Locate the cell with the specified text and output its (x, y) center coordinate. 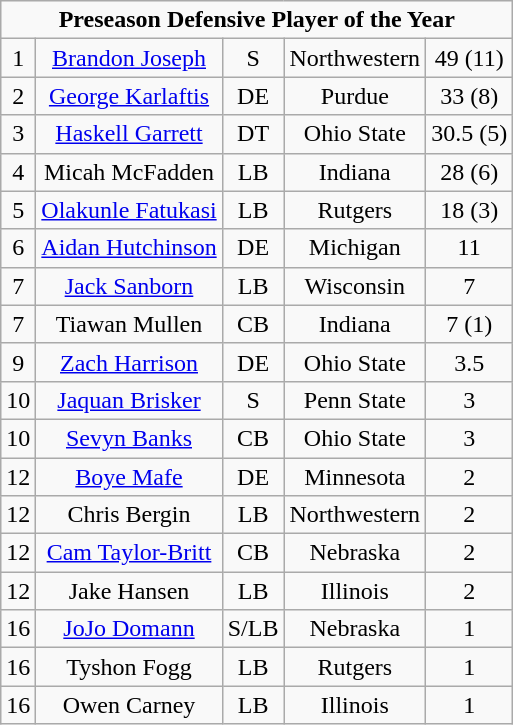
Tiawan Mullen (129, 324)
Brandon Joseph (129, 58)
George Karlaftis (129, 96)
Wisconsin (355, 286)
Tyshon Fogg (129, 667)
30.5 (5) (470, 134)
Zach Harrison (129, 362)
Olakunle Fatukasi (129, 210)
Chris Bergin (129, 515)
DT (253, 134)
Jake Hansen (129, 591)
28 (6) (470, 172)
18 (3) (470, 210)
Cam Taylor-Britt (129, 553)
Minnesota (355, 477)
7 (1) (470, 324)
11 (470, 248)
Michigan (355, 248)
Purdue (355, 96)
Jack Sanborn (129, 286)
JoJo Domann (129, 629)
Micah McFadden (129, 172)
Owen Carney (129, 705)
49 (11) (470, 58)
S/LB (253, 629)
Haskell Garrett (129, 134)
9 (18, 362)
Aidan Hutchinson (129, 248)
Preseason Defensive Player of the Year (257, 20)
Jaquan Brisker (129, 400)
4 (18, 172)
6 (18, 248)
Penn State (355, 400)
Boye Mafe (129, 477)
3.5 (470, 362)
Sevyn Banks (129, 438)
33 (8) (470, 96)
5 (18, 210)
